For the text-containing cell, return its midpoint in [x, y] coordinate format. 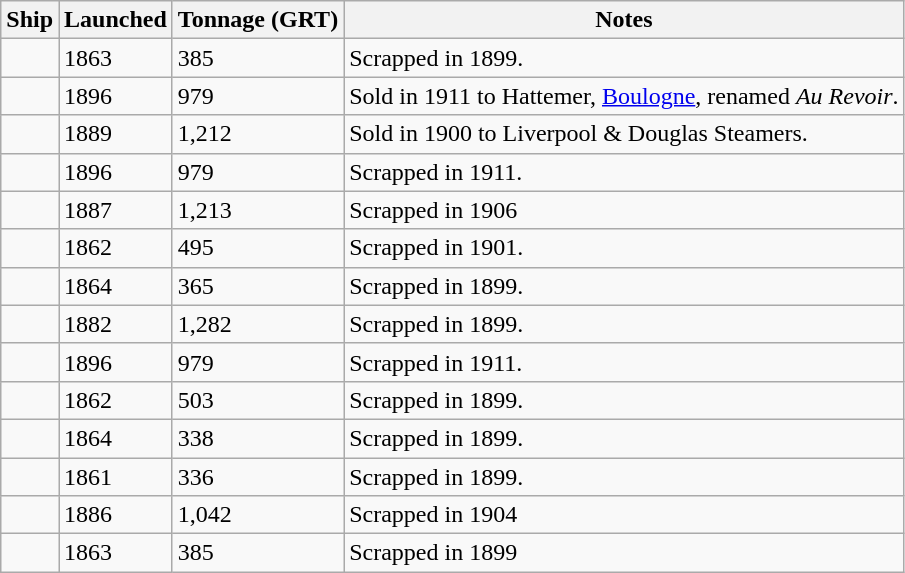
Ship [30, 20]
Launched [116, 20]
Sold in 1900 to Liverpool & Douglas Steamers. [624, 134]
1861 [116, 477]
Scrapped in 1901. [624, 248]
1,212 [258, 134]
1887 [116, 210]
495 [258, 248]
Scrapped in 1904 [624, 515]
338 [258, 438]
1,042 [258, 515]
1882 [116, 324]
Tonnage (GRT) [258, 20]
1,282 [258, 324]
336 [258, 477]
Notes [624, 20]
Sold in 1911 to Hattemer, Boulogne, renamed Au Revoir. [624, 96]
Scrapped in 1906 [624, 210]
1889 [116, 134]
1886 [116, 515]
503 [258, 400]
365 [258, 286]
Scrapped in 1899 [624, 553]
1,213 [258, 210]
